From the cell containing the given text, extract its center point as [x, y] coordinate. 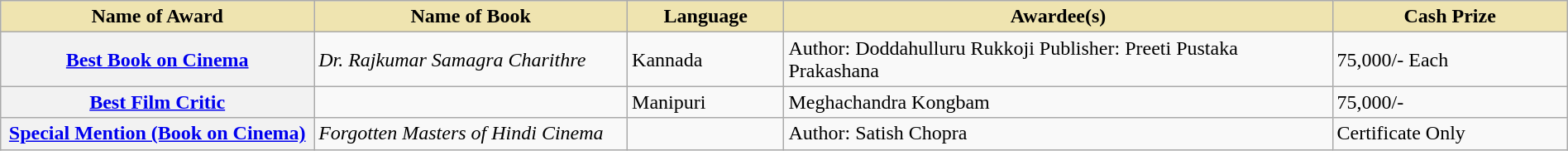
Meghachandra Kongbam [1059, 102]
Name of Book [471, 17]
Best Book on Cinema [157, 60]
Forgotten Masters of Hindi Cinema [471, 134]
Language [706, 17]
Author: Satish Chopra [1059, 134]
Cash Prize [1450, 17]
Best Film Critic [157, 102]
Certificate Only [1450, 134]
Author: Doddahulluru Rukkoji Publisher: Preeti Pustaka Prakashana [1059, 60]
Name of Award [157, 17]
Awardee(s) [1059, 17]
Manipuri [706, 102]
75,000/- Each [1450, 60]
Dr. Rajkumar Samagra Charithre [471, 60]
Special Mention (Book on Cinema) [157, 134]
75,000/- [1450, 102]
Kannada [706, 60]
